Return (X, Y) of the center of cell containing provided text 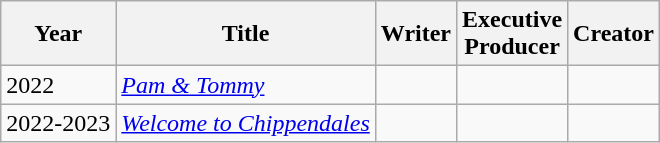
Title (246, 34)
2022-2023 (58, 123)
ExecutiveProducer (512, 34)
Welcome to Chippendales (246, 123)
Year (58, 34)
2022 (58, 85)
Pam & Tommy (246, 85)
Writer (416, 34)
Creator (614, 34)
